Locate the cell with the specified text and output its (X, Y) center coordinate. 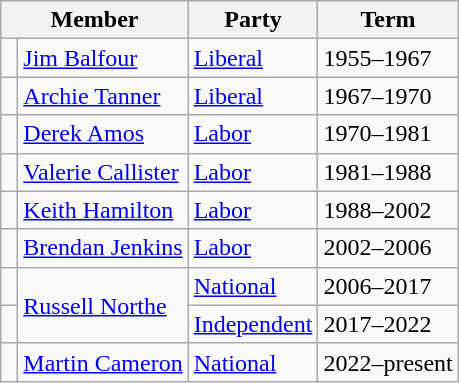
2006–2017 (388, 286)
1970–1981 (388, 134)
Member (94, 20)
1981–1988 (388, 172)
Archie Tanner (103, 96)
Party (253, 20)
Martin Cameron (103, 362)
Jim Balfour (103, 58)
1967–1970 (388, 96)
1988–2002 (388, 210)
Brendan Jenkins (103, 248)
Term (388, 20)
Keith Hamilton (103, 210)
2022–present (388, 362)
Independent (253, 324)
Russell Northe (103, 305)
Derek Amos (103, 134)
2017–2022 (388, 324)
2002–2006 (388, 248)
1955–1967 (388, 58)
Valerie Callister (103, 172)
